Identify which cell holds the provided text, then report its (x, y) central coordinate. 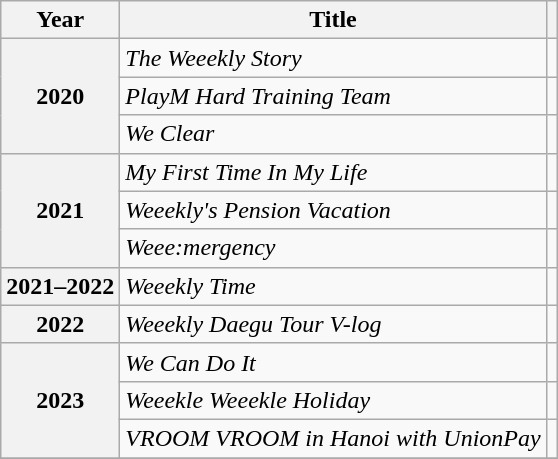
2022 (60, 324)
2020 (60, 96)
2021–2022 (60, 286)
Weeekly Daegu Tour V-log (333, 324)
Weeekle Weeekle Holiday (333, 400)
Weeekly's Pension Vacation (333, 210)
2021 (60, 210)
Title (333, 20)
We Can Do It (333, 362)
Weee:mergency (333, 248)
The Weeekly Story (333, 58)
My First Time In My Life (333, 172)
We Clear (333, 134)
2023 (60, 400)
Weeekly Time (333, 286)
VROOM VROOM in Hanoi with UnionPay (333, 438)
Year (60, 20)
PlayM Hard Training Team (333, 96)
